Output the (X, Y) coordinate of the center of the cell containing the given text.  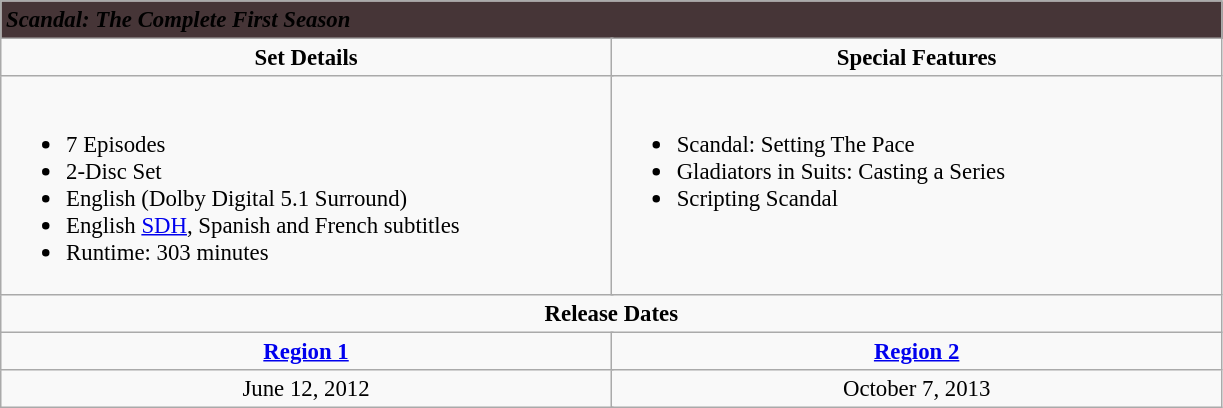
Special Features (916, 58)
October 7, 2013 (916, 388)
Scandal: Setting The PaceGladiators in Suits: Casting a SeriesScripting Scandal (916, 185)
Release Dates (612, 313)
7 Episodes2-Disc SetEnglish (Dolby Digital 5.1 Surround)English SDH, Spanish and French subtitlesRuntime: 303 minutes (306, 185)
Scandal: The Complete First Season (612, 20)
Set Details (306, 58)
Region 2 (916, 351)
Region 1 (306, 351)
June 12, 2012 (306, 388)
